Scan for the cell matching the given text and deliver its (x, y) coordinate at center. 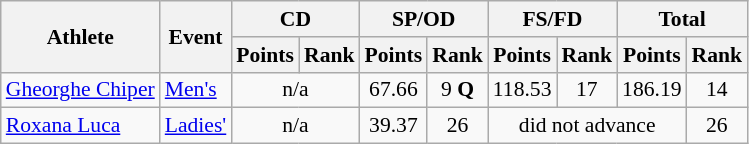
did not advance (588, 126)
SP/OD (424, 19)
Ladies' (196, 126)
39.37 (394, 126)
Men's (196, 90)
186.19 (652, 90)
14 (718, 90)
Roxana Luca (80, 126)
FS/FD (552, 19)
Athlete (80, 36)
9 Q (458, 90)
Gheorghe Chiper (80, 90)
67.66 (394, 90)
17 (586, 90)
118.53 (522, 90)
CD (295, 19)
Total (682, 19)
Event (196, 36)
